Provide the [x, y] coordinate of the cell's center where the given text is located.  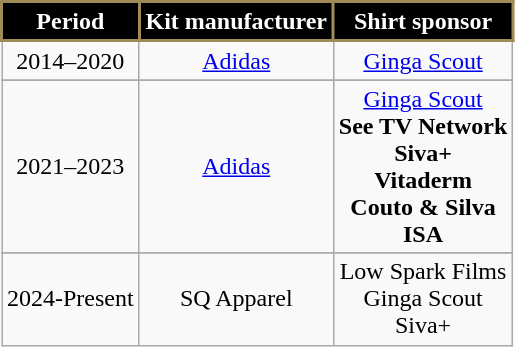
SQ Apparel [236, 299]
2024-Present [71, 299]
Low Spark FilmsGinga ScoutSiva+ [423, 299]
2014–2020 [71, 60]
Period [71, 22]
Kit manufacturer [236, 22]
Ginga Scout [423, 60]
2021–2023 [71, 166]
Shirt sponsor [423, 22]
Ginga ScoutSee TV NetworkSiva+VitadermCouto & SilvaISA [423, 166]
